Identify which cell holds the provided text, then report its (X, Y) central coordinate. 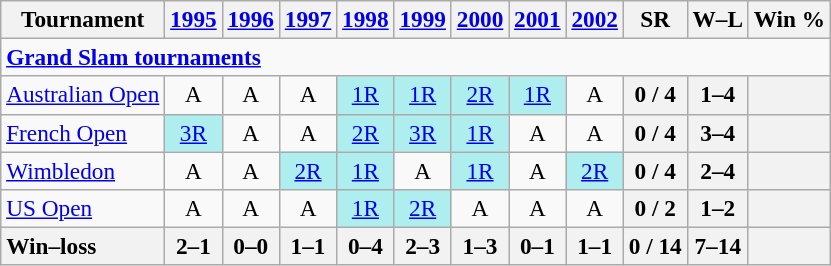
Australian Open (83, 95)
Win–loss (83, 246)
0–4 (366, 246)
2000 (480, 19)
0 / 14 (655, 246)
2–4 (718, 170)
1997 (308, 19)
1995 (194, 19)
1–3 (480, 246)
3–4 (718, 133)
1996 (250, 19)
7–14 (718, 246)
2–1 (194, 246)
2002 (594, 19)
Wimbledon (83, 170)
1999 (422, 19)
W–L (718, 19)
2–3 (422, 246)
1998 (366, 19)
0–1 (538, 246)
US Open (83, 208)
0 / 2 (655, 208)
1–2 (718, 208)
Tournament (83, 19)
1–4 (718, 95)
0–0 (250, 246)
SR (655, 19)
Grand Slam tournaments (416, 57)
French Open (83, 133)
Win % (789, 19)
2001 (538, 19)
